Identify which cell holds the provided text, then report its (X, Y) central coordinate. 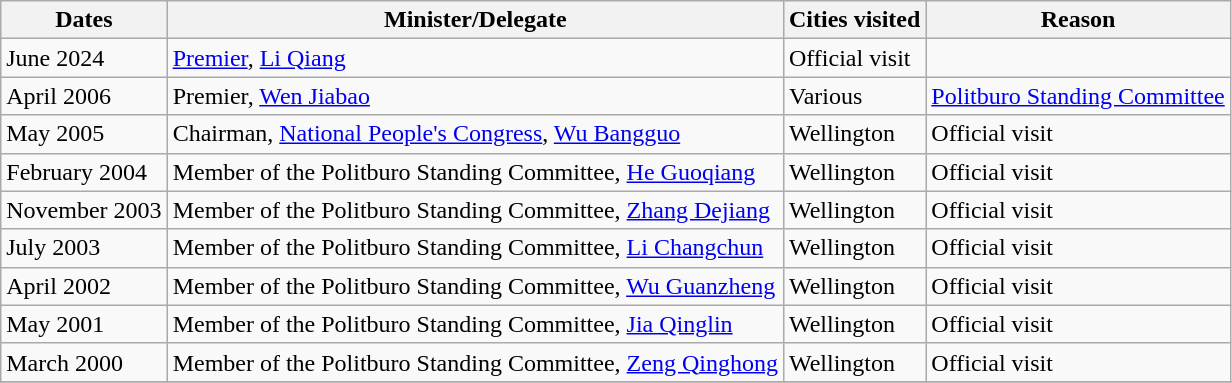
Member of the Politburo Standing Committee, He Guoqiang (475, 172)
Premier, Li Qiang (475, 58)
July 2003 (84, 248)
Minister/Delegate (475, 20)
June 2024 (84, 58)
Member of the Politburo Standing Committee, Jia Qinglin (475, 324)
April 2006 (84, 96)
May 2001 (84, 324)
Reason (1078, 20)
April 2002 (84, 286)
Politburo Standing Committee (1078, 96)
Dates (84, 20)
Chairman, National People's Congress, Wu Bangguo (475, 134)
Premier, Wen Jiabao (475, 96)
Member of the Politburo Standing Committee, Wu Guanzheng (475, 286)
Various (854, 96)
Member of the Politburo Standing Committee, Li Changchun (475, 248)
February 2004 (84, 172)
May 2005 (84, 134)
November 2003 (84, 210)
Cities visited (854, 20)
Member of the Politburo Standing Committee, Zeng Qinghong (475, 362)
March 2000 (84, 362)
Member of the Politburo Standing Committee, Zhang Dejiang (475, 210)
